Pinpoint the cell where the given text exists, returning its [x, y] midpoint coordinate. 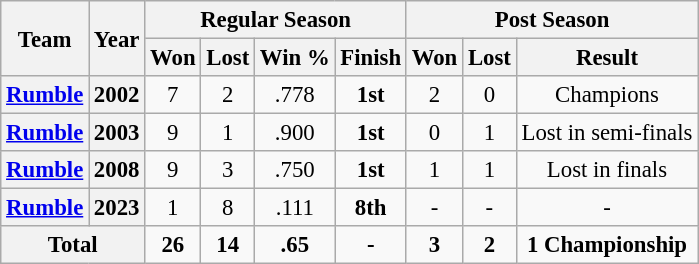
8th [370, 208]
1 Championship [606, 245]
Champions [606, 95]
2008 [117, 170]
Team [45, 38]
.900 [295, 133]
.778 [295, 95]
26 [173, 245]
2023 [117, 208]
Lost in finals [606, 170]
Finish [370, 58]
Lost in semi-finals [606, 133]
.111 [295, 208]
.65 [295, 245]
2003 [117, 133]
Total [73, 245]
8 [228, 208]
.750 [295, 170]
Year [117, 38]
Result [606, 58]
Regular Season [276, 20]
Post Season [552, 20]
2002 [117, 95]
7 [173, 95]
Win % [295, 58]
14 [228, 245]
